For the text-containing cell, return its midpoint in [X, Y] coordinate format. 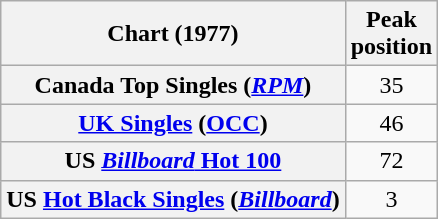
UK Singles (OCC) [173, 123]
Peakposition [391, 34]
Canada Top Singles (RPM) [173, 85]
46 [391, 123]
72 [391, 161]
US Billboard Hot 100 [173, 161]
Chart (1977) [173, 34]
US Hot Black Singles (Billboard) [173, 199]
3 [391, 199]
35 [391, 85]
